Scan for the cell matching the given text and deliver its (x, y) coordinate at center. 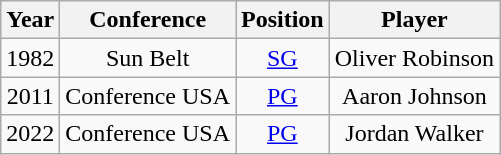
SG (283, 58)
2011 (30, 96)
Position (283, 20)
Conference (148, 20)
Sun Belt (148, 58)
Player (414, 20)
Year (30, 20)
Jordan Walker (414, 134)
1982 (30, 58)
Oliver Robinson (414, 58)
2022 (30, 134)
Aaron Johnson (414, 96)
